Provide the [X, Y] coordinate of the cell's center where the given text is located.  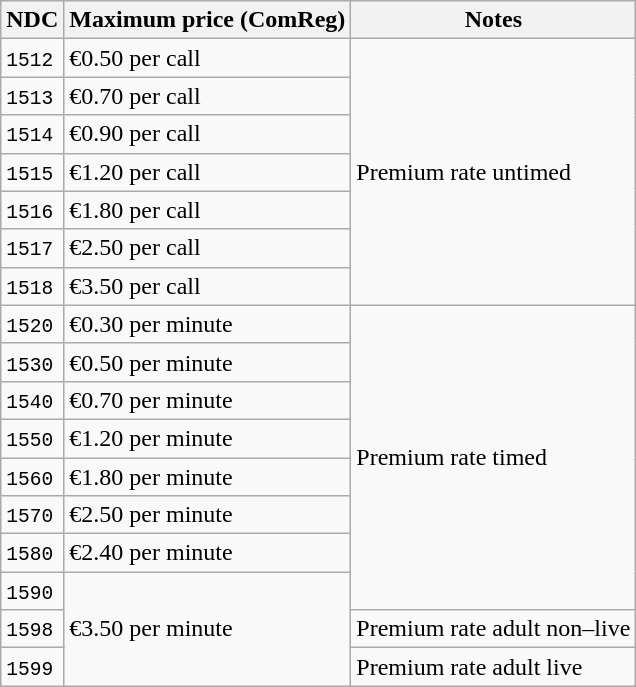
1512 [32, 58]
Notes [494, 20]
1540 [32, 400]
1550 [32, 438]
€0.70 per minute [208, 400]
Premium rate timed [494, 457]
€1.20 per minute [208, 438]
€2.50 per call [208, 248]
1515 [32, 172]
1518 [32, 286]
NDC [32, 20]
1513 [32, 96]
1517 [32, 248]
1599 [32, 667]
€0.30 per minute [208, 324]
€0.70 per call [208, 96]
1598 [32, 629]
Premium rate untimed [494, 172]
Premium rate adult live [494, 667]
€2.40 per minute [208, 553]
1580 [32, 553]
€3.50 per minute [208, 629]
€0.50 per minute [208, 362]
€1.80 per call [208, 210]
1516 [32, 210]
1530 [32, 362]
€1.80 per minute [208, 477]
Premium rate adult non–live [494, 629]
€0.50 per call [208, 58]
Maximum price (ComReg) [208, 20]
€0.90 per call [208, 134]
1514 [32, 134]
€3.50 per call [208, 286]
€2.50 per minute [208, 515]
1590 [32, 591]
1570 [32, 515]
1520 [32, 324]
1560 [32, 477]
€1.20 per call [208, 172]
